Scan for the cell matching the given text and deliver its [x, y] coordinate at center. 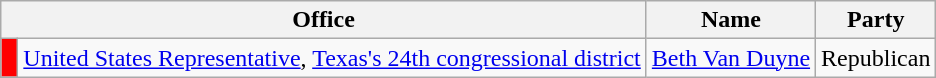
Office [324, 20]
Name [730, 20]
Party [876, 20]
United States Representative, Texas's 24th congressional district [332, 58]
Republican [876, 58]
Beth Van Duyne [730, 58]
